Return [X, Y] of the center of cell containing provided text 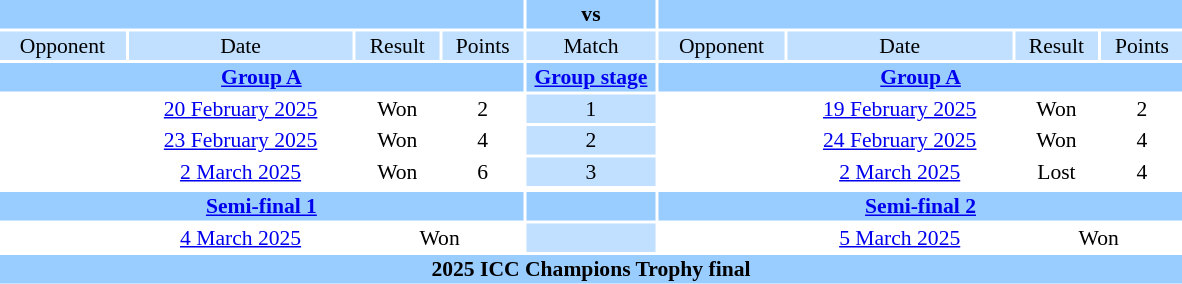
Lost [1056, 172]
Group stage [592, 77]
Match [592, 46]
1 [592, 108]
20 February 2025 [241, 108]
5 March 2025 [900, 238]
3 [592, 172]
6 [483, 172]
Group A [920, 77]
4 [483, 140]
24 February 2025 [900, 140]
19 February 2025 [900, 108]
vs [592, 14]
23 February 2025 [241, 140]
4 March 2025 [241, 238]
Semi-final 2 [920, 206]
Opponent [721, 46]
Points [483, 46]
